Return the [x, y] coordinate for the center point of the cell that contains the specified text.  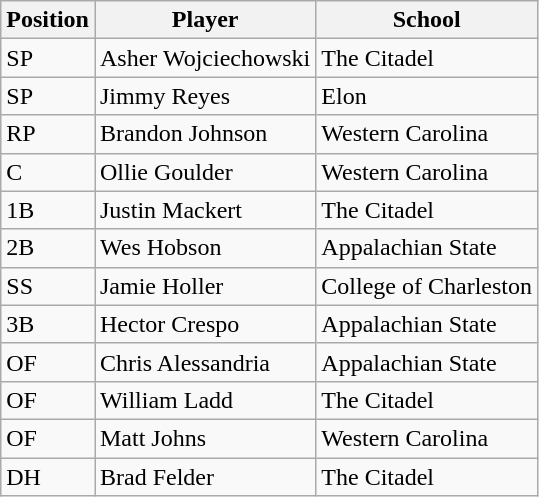
Jamie Holler [204, 286]
Matt Johns [204, 438]
3B [48, 324]
Chris Alessandria [204, 362]
2B [48, 248]
Asher Wojciechowski [204, 58]
Jimmy Reyes [204, 96]
Wes Hobson [204, 248]
Hector Crespo [204, 324]
1B [48, 210]
Player [204, 20]
Ollie Goulder [204, 172]
Position [48, 20]
SS [48, 286]
RP [48, 134]
Brad Felder [204, 477]
Brandon Johnson [204, 134]
Justin Mackert [204, 210]
College of Charleston [427, 286]
School [427, 20]
Elon [427, 96]
DH [48, 477]
C [48, 172]
William Ladd [204, 400]
